Extract the (x, y) coordinate from the center of the cell holding the provided text.  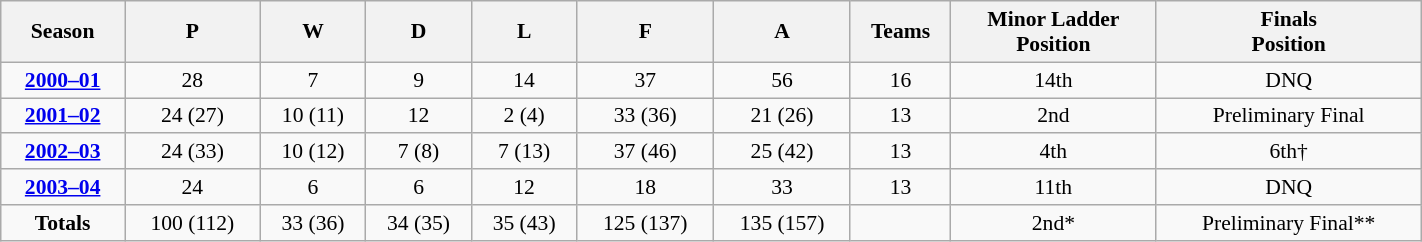
125 (137) (646, 223)
14 (524, 80)
34 (35) (419, 223)
37 (46) (646, 152)
2001–02 (63, 116)
6th† (1288, 152)
9 (419, 80)
Totals (63, 223)
D (419, 32)
4th (1054, 152)
7 (8) (419, 152)
A (782, 32)
F (646, 32)
25 (42) (782, 152)
2nd (1054, 116)
2 (4) (524, 116)
Minor LadderPosition (1054, 32)
W (313, 32)
FinalsPosition (1288, 32)
24 (33) (193, 152)
35 (43) (524, 223)
18 (646, 187)
33 (782, 187)
11th (1054, 187)
2000–01 (63, 80)
28 (193, 80)
21 (26) (782, 116)
10 (12) (313, 152)
2nd* (1054, 223)
2003–04 (63, 187)
2002–03 (63, 152)
Preliminary Final (1288, 116)
7 (313, 80)
Preliminary Final** (1288, 223)
7 (13) (524, 152)
16 (900, 80)
Teams (900, 32)
37 (646, 80)
24 (193, 187)
14th (1054, 80)
24 (27) (193, 116)
56 (782, 80)
100 (112) (193, 223)
L (524, 32)
135 (157) (782, 223)
P (193, 32)
10 (11) (313, 116)
Season (63, 32)
